From the cell containing the given text, extract its center point as [x, y] coordinate. 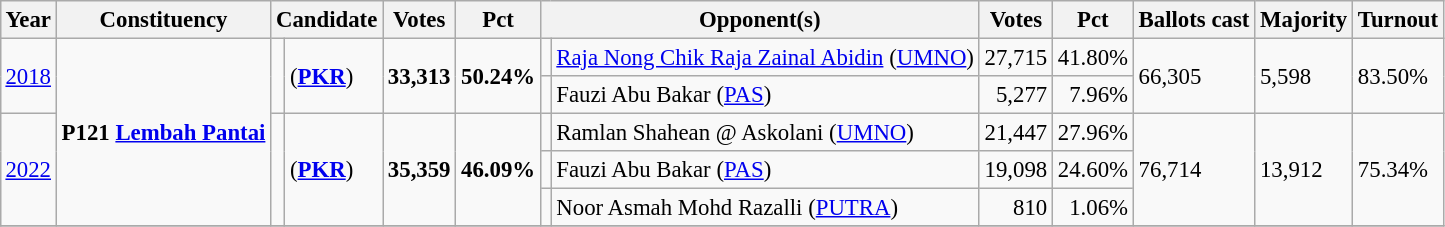
2022 [28, 170]
Turnout [1398, 20]
21,447 [1016, 133]
76,714 [1194, 170]
Raja Nong Chik Raja Zainal Abidin (UMNO) [765, 57]
2018 [28, 76]
Noor Asmah Mohd Razalli (PUTRA) [765, 208]
66,305 [1194, 76]
Candidate [327, 20]
Opponent(s) [760, 20]
27,715 [1016, 57]
50.24% [498, 76]
5,598 [1304, 76]
83.50% [1398, 76]
P121 Lembah Pantai [163, 132]
41.80% [1092, 57]
46.09% [498, 170]
24.60% [1092, 170]
810 [1016, 208]
Ramlan Shahean @ Askolani (UMNO) [765, 133]
19,098 [1016, 170]
Ballots cast [1194, 20]
Year [28, 20]
75.34% [1398, 170]
5,277 [1016, 95]
27.96% [1092, 133]
1.06% [1092, 208]
Constituency [163, 20]
7.96% [1092, 95]
13,912 [1304, 170]
35,359 [420, 170]
33,313 [420, 76]
Majority [1304, 20]
